From the cell containing the given text, extract its center point as (x, y) coordinate. 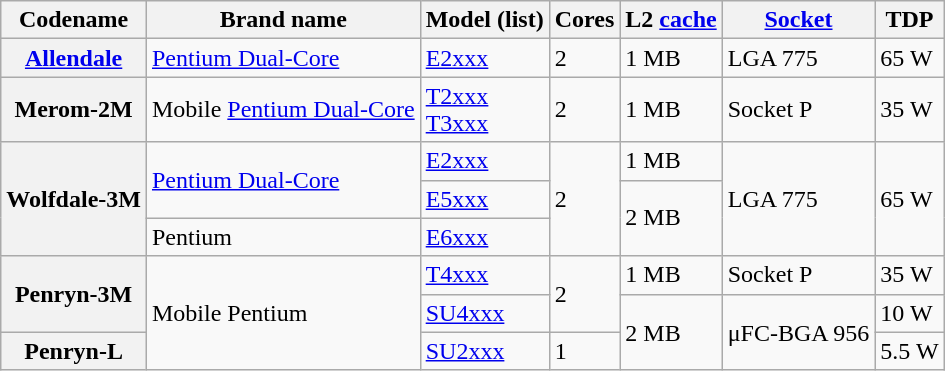
SU4xxx (484, 313)
T4xxx (484, 275)
Penryn-L (74, 351)
10 W (910, 313)
SU2xxx (484, 351)
TDP (910, 20)
Penryn-3M (74, 294)
1 (584, 351)
Model (list) (484, 20)
E6xxx (484, 237)
Brand name (283, 20)
Mobile Pentium Dual-Core (283, 110)
Pentium (283, 237)
L2 cache (671, 20)
5.5 W (910, 351)
T2xxxT3xxx (484, 110)
Codename (74, 20)
μFC-BGA 956 (798, 332)
Cores (584, 20)
Merom-2M (74, 110)
Allendale (74, 58)
Wolfdale-3M (74, 199)
E5xxx (484, 199)
Socket (798, 20)
Mobile Pentium (283, 313)
